Pinpoint the cell where the given text exists, returning its [x, y] midpoint coordinate. 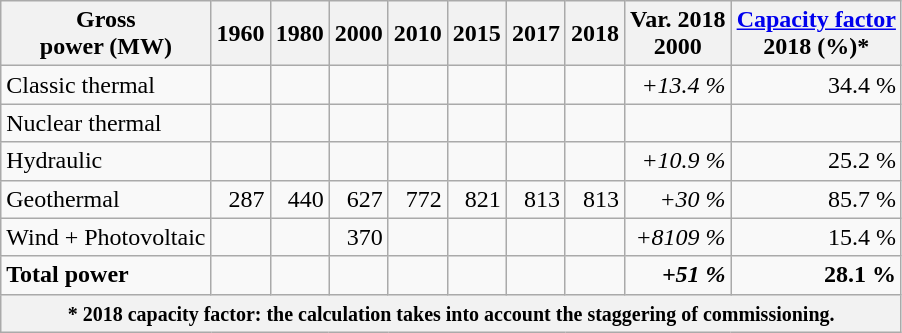
627 [358, 199]
2015 [476, 34]
1980 [300, 34]
Grosspower (MW) [106, 34]
2017 [536, 34]
+30 % [678, 199]
15.4 % [816, 237]
440 [300, 199]
+51 % [678, 275]
+8109 % [678, 237]
Total power [106, 275]
Nuclear thermal [106, 123]
Classic thermal [106, 85]
85.7 % [816, 199]
772 [418, 199]
2010 [418, 34]
Hydraulic [106, 161]
Var. 20182000 [678, 34]
+13.4 % [678, 85]
25.2 % [816, 161]
Capacity factor2018 (%)* [816, 34]
34.4 % [816, 85]
Geothermal [106, 199]
370 [358, 237]
1960 [240, 34]
Wind + Photovoltaic [106, 237]
* 2018 capacity factor: the calculation takes into account the staggering of commissioning. [452, 313]
2000 [358, 34]
+10.9 % [678, 161]
821 [476, 199]
287 [240, 199]
2018 [594, 34]
28.1 % [816, 275]
